For the text-containing cell, return its midpoint in (x, y) coordinate format. 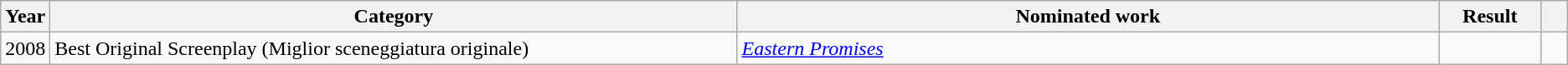
2008 (25, 48)
Category (394, 17)
Nominated work (1087, 17)
Result (1490, 17)
Best Original Screenplay (Miglior sceneggiatura originale) (394, 48)
Year (25, 17)
Eastern Promises (1087, 48)
